Provide the [x, y] coordinate of the cell's center where the given text is located.  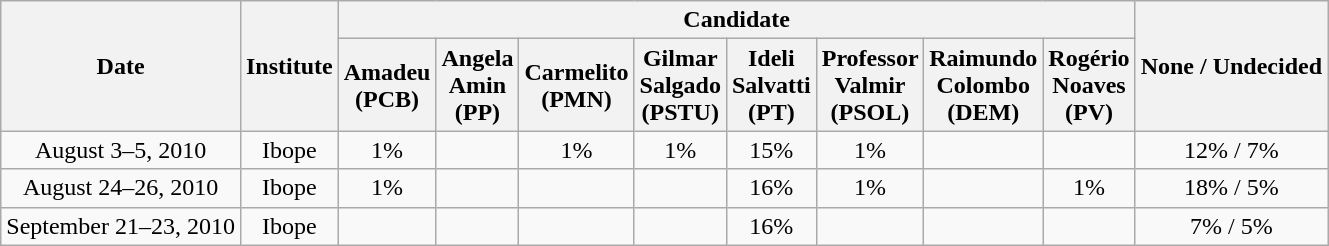
September 21–23, 2010 [121, 226]
Rogério Noaves (PV) [1089, 85]
7% / 5% [1231, 226]
12% / 7% [1231, 150]
18% / 5% [1231, 188]
Carmelito (PMN) [576, 85]
Ideli Salvatti (PT) [771, 85]
Gilmar Salgado (PSTU) [680, 85]
Professor Valmir (PSOL) [870, 85]
August 3–5, 2010 [121, 150]
August 24–26, 2010 [121, 188]
Date [121, 66]
15% [771, 150]
Amadeu (PCB) [387, 85]
Institute [289, 66]
Angela Amin (PP) [478, 85]
Raimundo Colombo (DEM) [984, 85]
None / Undecided [1231, 66]
Candidate [736, 20]
